Determine the (x, y) coordinate at the center of the cell enclosing the given text.  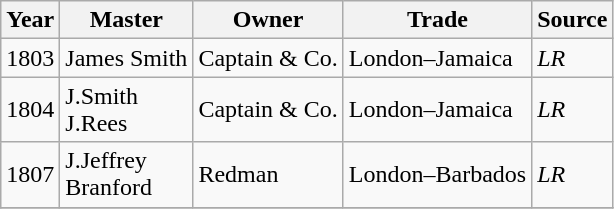
Source (572, 20)
1807 (30, 174)
Trade (437, 20)
J.SmithJ.Rees (126, 110)
Redman (268, 174)
J.JeffreyBranford (126, 174)
Master (126, 20)
London–Barbados (437, 174)
Owner (268, 20)
James Smith (126, 58)
Year (30, 20)
1804 (30, 110)
1803 (30, 58)
